Search for the cell housing the specified text and yield its (X, Y) center coordinate. 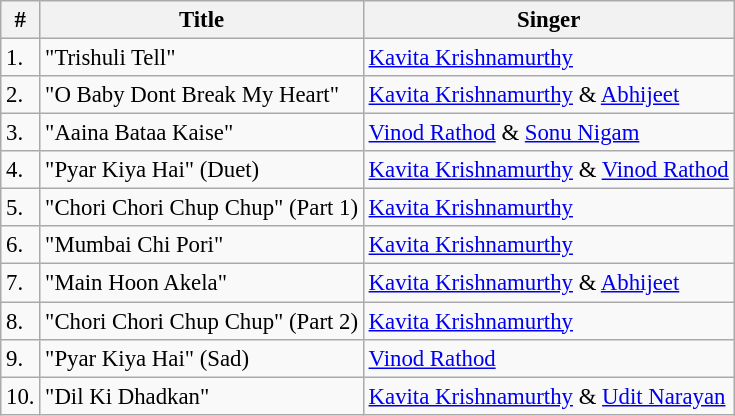
"Chori Chori Chup Chup" (Part 1) (202, 208)
Vinod Rathod & Sonu Nigam (548, 133)
Vinod Rathod (548, 358)
"Trishuli Tell" (202, 58)
"Pyar Kiya Hai" (Sad) (202, 358)
"Chori Chori Chup Chup" (Part 2) (202, 321)
8. (20, 321)
Kavita Krishnamurthy & Udit Narayan (548, 396)
6. (20, 245)
2. (20, 95)
7. (20, 283)
Kavita Krishnamurthy & Vinod Rathod (548, 170)
10. (20, 396)
"Main Hoon Akela" (202, 283)
"Mumbai Chi Pori" (202, 245)
3. (20, 133)
9. (20, 358)
Title (202, 20)
5. (20, 208)
1. (20, 58)
"O Baby Dont Break My Heart" (202, 95)
"Aaina Bataa Kaise" (202, 133)
# (20, 20)
"Dil Ki Dhadkan" (202, 396)
"Pyar Kiya Hai" (Duet) (202, 170)
4. (20, 170)
Singer (548, 20)
